Output the [X, Y] coordinate of the center of the cell containing the given text.  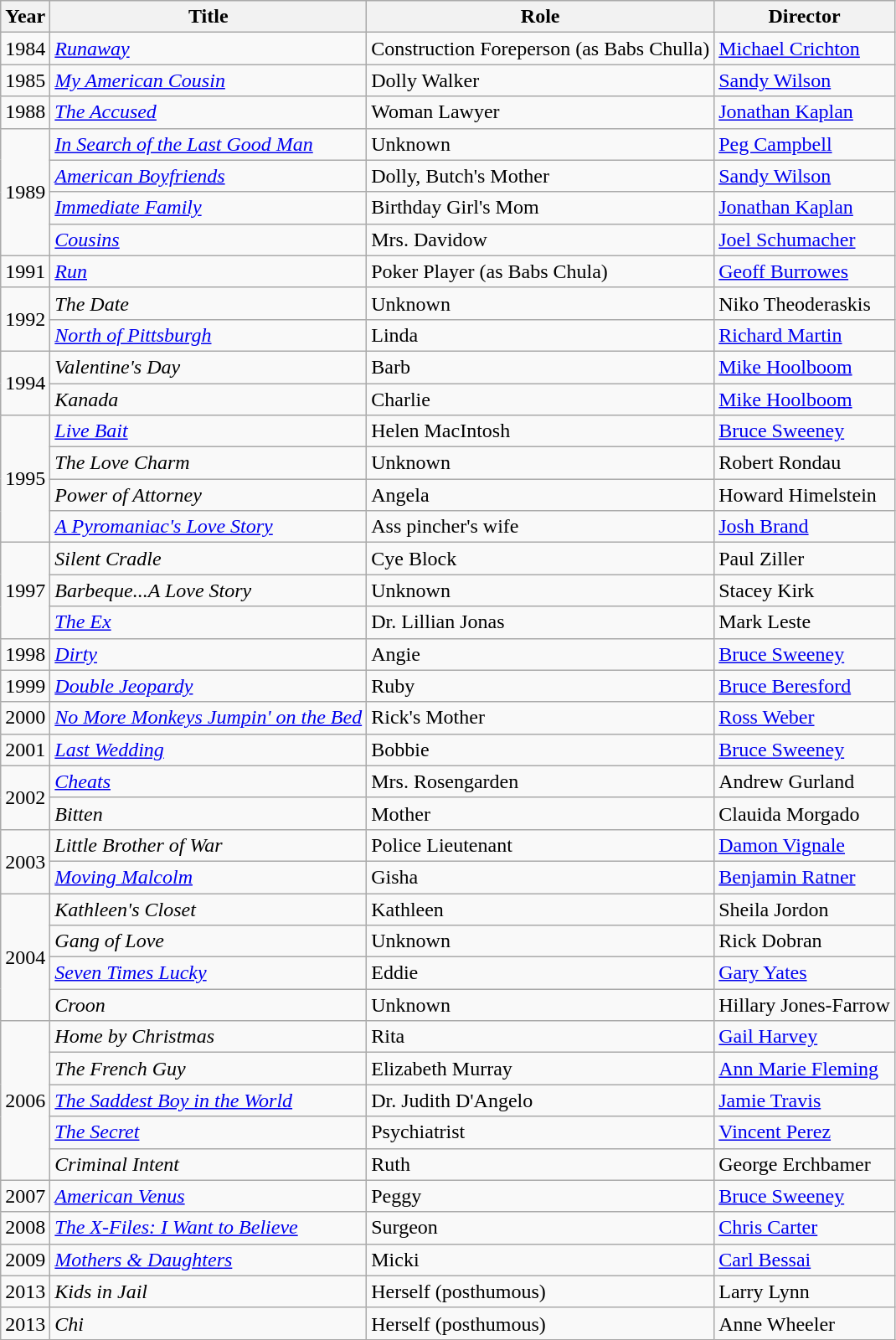
Construction Foreperson (as Babs Chulla) [541, 49]
Birthday Girl's Mom [541, 208]
Valentine's Day [209, 367]
Robert Rondau [805, 463]
2006 [25, 1100]
Mrs. Davidow [541, 240]
1985 [25, 80]
Kanada [209, 399]
Gisha [541, 877]
2001 [25, 750]
Larry Lynn [805, 1291]
1995 [25, 479]
2009 [25, 1260]
1992 [25, 319]
Mother [541, 813]
Run [209, 271]
Mothers & Daughters [209, 1260]
American Boyfriends [209, 176]
Criminal Intent [209, 1164]
Barb [541, 367]
Dirty [209, 654]
Immediate Family [209, 208]
Helen MacIntosh [541, 431]
Elizabeth Murray [541, 1069]
Kathleen's Closet [209, 909]
Home by Christmas [209, 1037]
Psychiatrist [541, 1132]
Dr. Judith D'Angelo [541, 1100]
1994 [25, 383]
Double Jeopardy [209, 686]
Ruby [541, 686]
Clauida Morgado [805, 813]
Title [209, 17]
The Saddest Boy in the World [209, 1100]
Croon [209, 1005]
Cye Block [541, 559]
Dr. Lillian Jonas [541, 622]
Geoff Burrowes [805, 271]
My American Cousin [209, 80]
Bobbie [541, 750]
1991 [25, 271]
Last Wedding [209, 750]
In Search of the Last Good Man [209, 144]
George Erchbamer [805, 1164]
Linda [541, 335]
Runaway [209, 49]
The Date [209, 303]
Michael Crichton [805, 49]
2007 [25, 1196]
Surgeon [541, 1228]
Ruth [541, 1164]
1998 [25, 654]
The Accused [209, 112]
A Pyromaniac's Love Story [209, 527]
North of Pittsburgh [209, 335]
Chris Carter [805, 1228]
Power of Attorney [209, 495]
Gary Yates [805, 973]
Silent Cradle [209, 559]
Mrs. Rosengarden [541, 781]
Josh Brand [805, 527]
The Ex [209, 622]
Vincent Perez [805, 1132]
Angela [541, 495]
Joel Schumacher [805, 240]
1997 [25, 590]
Andrew Gurland [805, 781]
Cheats [209, 781]
Ross Weber [805, 718]
Hillary Jones-Farrow [805, 1005]
The X-Files: I Want to Believe [209, 1228]
Barbeque...A Love Story [209, 590]
1988 [25, 112]
American Venus [209, 1196]
Director [805, 17]
The French Guy [209, 1069]
Year [25, 17]
Live Bait [209, 431]
Jamie Travis [805, 1100]
Niko Theoderaskis [805, 303]
Sheila Jordon [805, 909]
Bitten [209, 813]
Eddie [541, 973]
2003 [25, 861]
Stacey Kirk [805, 590]
Anne Wheeler [805, 1323]
Cousins [209, 240]
Police Lieutenant [541, 845]
Gang of Love [209, 941]
Ann Marie Fleming [805, 1069]
Peg Campbell [805, 144]
Richard Martin [805, 335]
Damon Vignale [805, 845]
Dolly, Butch's Mother [541, 176]
Rick's Mother [541, 718]
Micki [541, 1260]
Angie [541, 654]
No More Monkeys Jumpin' on the Bed [209, 718]
Charlie [541, 399]
2004 [25, 956]
Little Brother of War [209, 845]
2000 [25, 718]
Seven Times Lucky [209, 973]
Benjamin Ratner [805, 877]
Howard Himelstein [805, 495]
1999 [25, 686]
Chi [209, 1323]
Poker Player (as Babs Chula) [541, 271]
The Secret [209, 1132]
1984 [25, 49]
Ass pincher's wife [541, 527]
1989 [25, 192]
Mark Leste [805, 622]
Role [541, 17]
Rick Dobran [805, 941]
Peggy [541, 1196]
Kathleen [541, 909]
Bruce Beresford [805, 686]
Dolly Walker [541, 80]
Moving Malcolm [209, 877]
Woman Lawyer [541, 112]
Carl Bessai [805, 1260]
Kids in Jail [209, 1291]
2008 [25, 1228]
2002 [25, 797]
Rita [541, 1037]
Paul Ziller [805, 559]
Gail Harvey [805, 1037]
The Love Charm [209, 463]
